Find where the given text appears and provide that cell's center as (X, Y) coordinate. 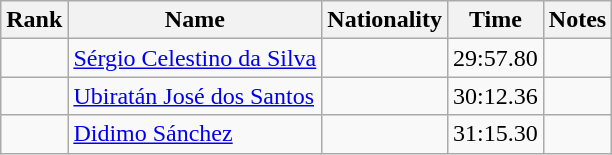
Ubiratán José dos Santos (195, 96)
Notes (577, 20)
30:12.36 (496, 96)
Rank (34, 20)
Sérgio Celestino da Silva (195, 58)
29:57.80 (496, 58)
Nationality (385, 20)
Time (496, 20)
31:15.30 (496, 134)
Name (195, 20)
Didimo Sánchez (195, 134)
